Search for the cell housing the specified text and yield its (x, y) center coordinate. 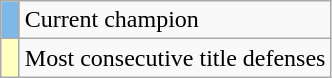
Most consecutive title defenses (175, 58)
Current champion (175, 20)
